Detect which cell encompasses the target text, then output its (X, Y) center coordinate. 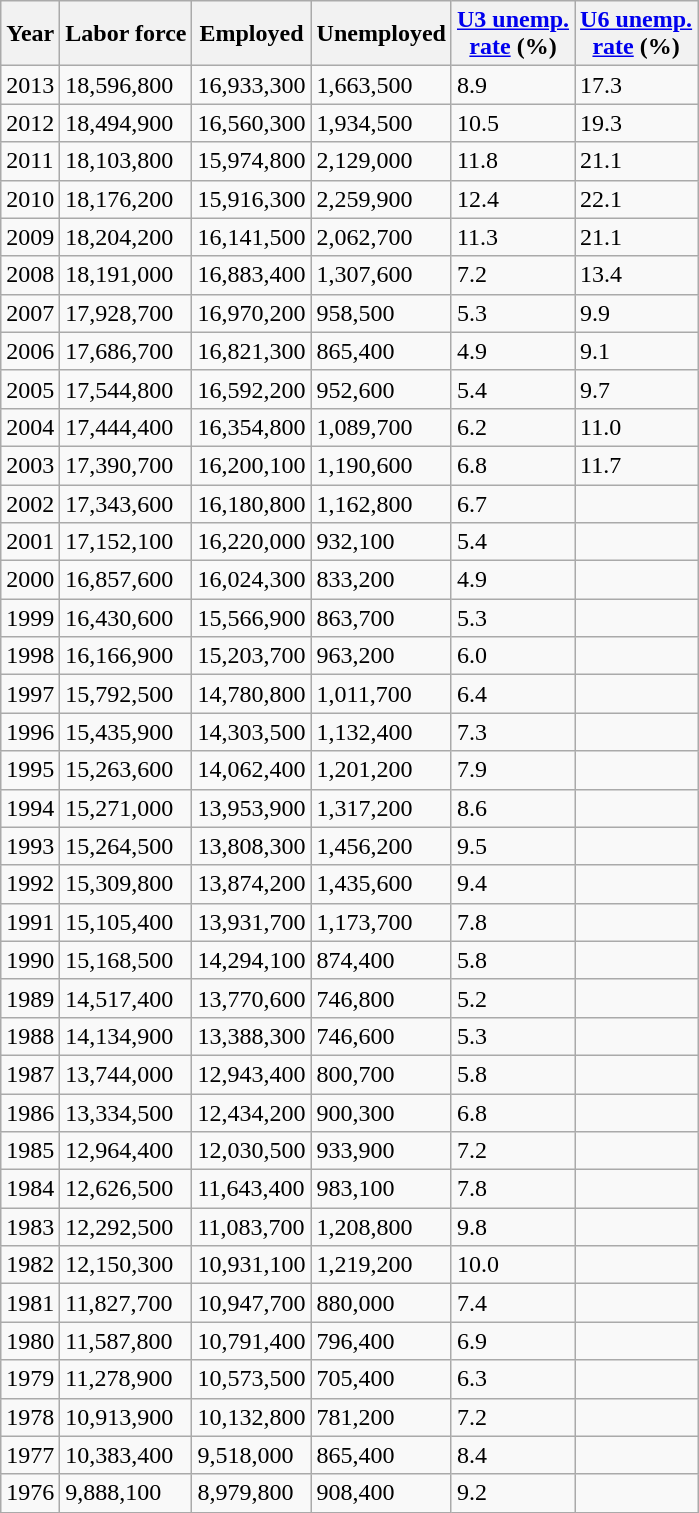
1,208,800 (381, 1227)
1,663,500 (381, 85)
8.9 (512, 85)
1991 (30, 922)
1999 (30, 618)
1976 (30, 1493)
11,083,700 (252, 1227)
10,383,400 (126, 1455)
15,168,500 (126, 960)
22.1 (636, 199)
2,062,700 (381, 237)
15,263,600 (126, 770)
2,259,900 (381, 199)
7.3 (512, 732)
15,792,500 (126, 694)
2002 (30, 503)
2005 (30, 389)
9.4 (512, 884)
983,100 (381, 1189)
18,176,200 (126, 199)
12,626,500 (126, 1189)
16,857,600 (126, 580)
13,770,600 (252, 998)
13,388,300 (252, 1036)
1,317,200 (381, 808)
Year (30, 34)
781,200 (381, 1417)
18,596,800 (126, 85)
15,566,900 (252, 618)
17,686,700 (126, 351)
11.0 (636, 427)
14,780,800 (252, 694)
6.3 (512, 1379)
1995 (30, 770)
16,821,300 (252, 351)
8.6 (512, 808)
18,191,000 (126, 275)
2006 (30, 351)
880,000 (381, 1303)
16,220,000 (252, 542)
746,800 (381, 998)
1,190,600 (381, 465)
6.0 (512, 656)
833,200 (381, 580)
1985 (30, 1151)
1988 (30, 1036)
2004 (30, 427)
16,883,400 (252, 275)
1981 (30, 1303)
17,152,100 (126, 542)
6.2 (512, 427)
1983 (30, 1227)
1994 (30, 808)
7.9 (512, 770)
16,970,200 (252, 313)
1,162,800 (381, 503)
1990 (30, 960)
16,592,200 (252, 389)
9.7 (636, 389)
1,307,600 (381, 275)
9,888,100 (126, 1493)
1993 (30, 846)
16,166,900 (126, 656)
1,089,700 (381, 427)
17,544,800 (126, 389)
16,200,100 (252, 465)
15,309,800 (126, 884)
9.9 (636, 313)
18,103,800 (126, 161)
16,141,500 (252, 237)
1977 (30, 1455)
705,400 (381, 1379)
13,931,700 (252, 922)
10,931,100 (252, 1265)
1982 (30, 1265)
796,400 (381, 1341)
10,573,500 (252, 1379)
12,030,500 (252, 1151)
15,271,000 (126, 808)
2011 (30, 161)
13,744,000 (126, 1074)
1,201,200 (381, 770)
15,435,900 (126, 732)
1998 (30, 656)
15,105,400 (126, 922)
908,400 (381, 1493)
2001 (30, 542)
8.4 (512, 1455)
2003 (30, 465)
16,024,300 (252, 580)
900,300 (381, 1113)
11.8 (512, 161)
13,874,200 (252, 884)
15,203,700 (252, 656)
16,933,300 (252, 85)
17,390,700 (126, 465)
12.4 (512, 199)
1986 (30, 1113)
932,100 (381, 542)
11,827,700 (126, 1303)
18,494,900 (126, 123)
10.0 (512, 1265)
13,953,900 (252, 808)
13,334,500 (126, 1113)
17,444,400 (126, 427)
863,700 (381, 618)
16,180,800 (252, 503)
19.3 (636, 123)
1984 (30, 1189)
746,600 (381, 1036)
11.7 (636, 465)
15,974,800 (252, 161)
Employed (252, 34)
1996 (30, 732)
Labor force (126, 34)
8,979,800 (252, 1493)
1,456,200 (381, 846)
6.4 (512, 694)
16,430,600 (126, 618)
1987 (30, 1074)
16,560,300 (252, 123)
14,517,400 (126, 998)
17,343,600 (126, 503)
874,400 (381, 960)
15,916,300 (252, 199)
14,062,400 (252, 770)
1992 (30, 884)
15,264,500 (126, 846)
11,587,800 (126, 1341)
1,132,400 (381, 732)
2012 (30, 123)
1,219,200 (381, 1265)
9.2 (512, 1493)
12,434,200 (252, 1113)
9.5 (512, 846)
6.7 (512, 503)
1980 (30, 1341)
2,129,000 (381, 161)
11,643,400 (252, 1189)
13.4 (636, 275)
5.2 (512, 998)
16,354,800 (252, 427)
12,292,500 (126, 1227)
1978 (30, 1417)
1,173,700 (381, 922)
17,928,700 (126, 313)
18,204,200 (126, 237)
10,947,700 (252, 1303)
11,278,900 (126, 1379)
12,150,300 (126, 1265)
14,294,100 (252, 960)
7.4 (512, 1303)
1997 (30, 694)
9.1 (636, 351)
9.8 (512, 1227)
10.5 (512, 123)
2000 (30, 580)
2009 (30, 237)
958,500 (381, 313)
1,934,500 (381, 123)
17.3 (636, 85)
2010 (30, 199)
Unemployed (381, 34)
10,913,900 (126, 1417)
12,964,400 (126, 1151)
6.9 (512, 1341)
U6 unemp.rate (%) (636, 34)
963,200 (381, 656)
12,943,400 (252, 1074)
U3 unemp.rate (%) (512, 34)
800,700 (381, 1074)
9,518,000 (252, 1455)
1,011,700 (381, 694)
1989 (30, 998)
2013 (30, 85)
952,600 (381, 389)
1,435,600 (381, 884)
1979 (30, 1379)
13,808,300 (252, 846)
11.3 (512, 237)
2008 (30, 275)
2007 (30, 313)
933,900 (381, 1151)
14,134,900 (126, 1036)
10,132,800 (252, 1417)
10,791,400 (252, 1341)
14,303,500 (252, 732)
